Locate the cell with the specified text and output its [x, y] center coordinate. 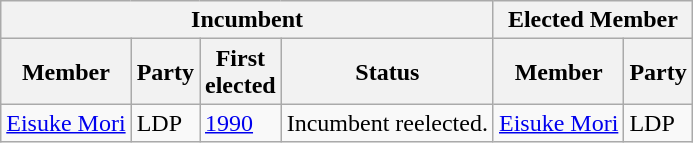
Status [387, 72]
Incumbent reelected. [387, 123]
1990 [241, 123]
Firstelected [241, 72]
Incumbent [248, 20]
Elected Member [592, 20]
